Return the (x, y) coordinate for the center point of the cell that contains the specified text.  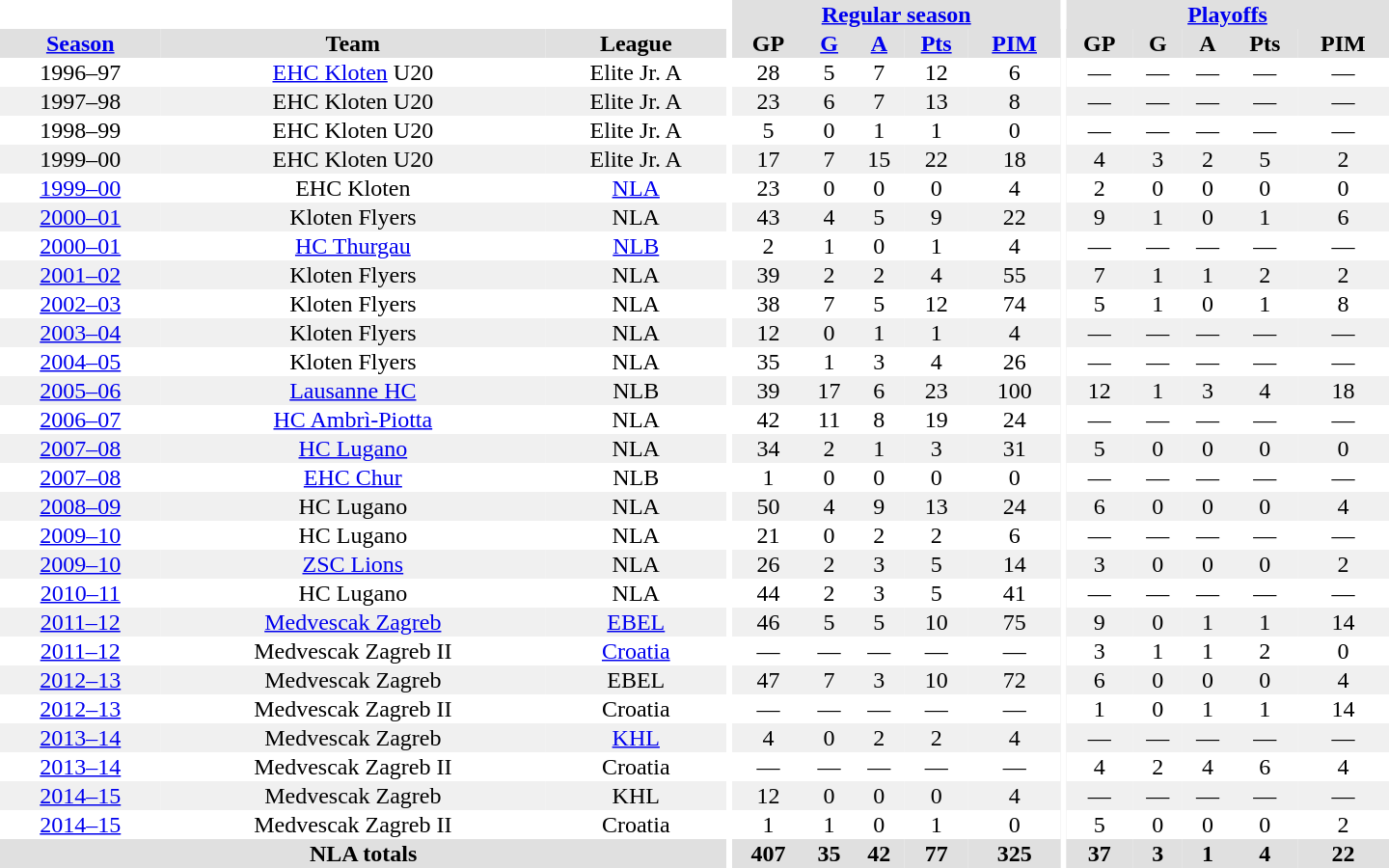
34 (768, 448)
1997–98 (81, 101)
31 (1015, 448)
50 (768, 506)
EHC Kloten (353, 188)
44 (768, 593)
47 (768, 680)
Playoffs (1227, 14)
HC Thurgau (353, 246)
11 (830, 420)
Regular season (896, 14)
21 (768, 535)
2006–07 (81, 420)
55 (1015, 275)
75 (1015, 622)
43 (768, 217)
2001–02 (81, 275)
38 (768, 304)
28 (768, 72)
72 (1015, 680)
2002–03 (81, 304)
46 (768, 622)
ZSC Lions (353, 564)
EHC Chur (353, 477)
41 (1015, 593)
74 (1015, 304)
2003–04 (81, 333)
Team (353, 43)
407 (768, 854)
2004–05 (81, 362)
NLA totals (363, 854)
15 (879, 159)
HC Ambrì-Piotta (353, 420)
2008–09 (81, 506)
77 (936, 854)
100 (1015, 391)
2005–06 (81, 391)
19 (936, 420)
Season (81, 43)
1996–97 (81, 72)
37 (1100, 854)
2010–11 (81, 593)
325 (1015, 854)
1998–99 (81, 130)
Lausanne HC (353, 391)
League (636, 43)
